Return (x, y) of the center of cell containing provided text 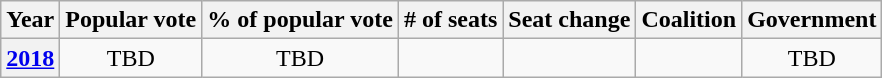
Coalition (689, 20)
2018 (30, 58)
Government (812, 20)
% of popular vote (300, 20)
Year (30, 20)
# of seats (450, 20)
Popular vote (131, 20)
Seat change (570, 20)
